Detect which cell encompasses the target text, then output its [X, Y] center coordinate. 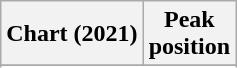
Chart (2021) [72, 34]
Peakposition [189, 34]
